Locate the cell with the specified text and output its [X, Y] center coordinate. 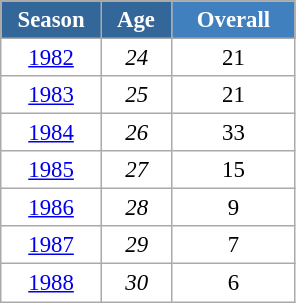
30 [136, 283]
7 [234, 245]
Age [136, 20]
1986 [52, 208]
29 [136, 245]
1983 [52, 95]
25 [136, 95]
28 [136, 208]
9 [234, 208]
24 [136, 58]
33 [234, 133]
26 [136, 133]
1984 [52, 133]
27 [136, 170]
1985 [52, 170]
15 [234, 170]
1982 [52, 58]
Season [52, 20]
Overall [234, 20]
1988 [52, 283]
1987 [52, 245]
6 [234, 283]
